Scan for the cell matching the given text and deliver its (X, Y) coordinate at center. 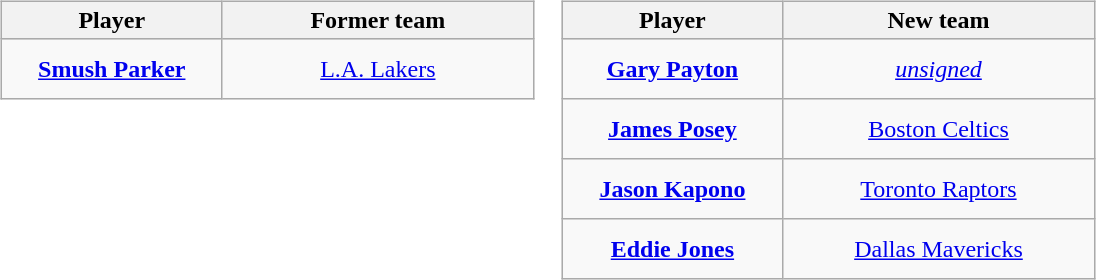
Boston Celtics (938, 129)
unsigned (938, 69)
Dallas Mavericks (938, 249)
New team (938, 20)
Smush Parker (112, 69)
Gary Payton (672, 69)
L.A. Lakers (378, 69)
Jason Kapono (672, 189)
Toronto Raptors (938, 189)
Former team (378, 20)
Eddie Jones (672, 249)
James Posey (672, 129)
